Output the [X, Y] coordinate of the center of the cell containing the given text.  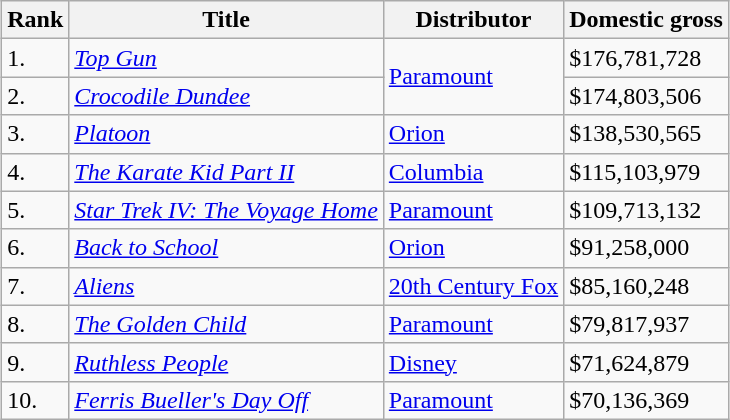
Aliens [226, 286]
$70,136,369 [646, 400]
$115,103,979 [646, 172]
Domestic gross [646, 20]
Columbia [473, 172]
9. [36, 362]
$85,160,248 [646, 286]
Star Trek IV: The Voyage Home [226, 210]
3. [36, 134]
Crocodile Dundee [226, 96]
2. [36, 96]
Title [226, 20]
10. [36, 400]
Platoon [226, 134]
7. [36, 286]
$176,781,728 [646, 58]
Ferris Bueller's Day Off [226, 400]
20th Century Fox [473, 286]
Top Gun [226, 58]
5. [36, 210]
$71,624,879 [646, 362]
$138,530,565 [646, 134]
Disney [473, 362]
Back to School [226, 248]
8. [36, 324]
6. [36, 248]
The Karate Kid Part II [226, 172]
The Golden Child [226, 324]
Ruthless People [226, 362]
$79,817,937 [646, 324]
$109,713,132 [646, 210]
$174,803,506 [646, 96]
Distributor [473, 20]
4. [36, 172]
$91,258,000 [646, 248]
1. [36, 58]
Rank [36, 20]
